Provide the [x, y] coordinate of the cell's center where the given text is located.  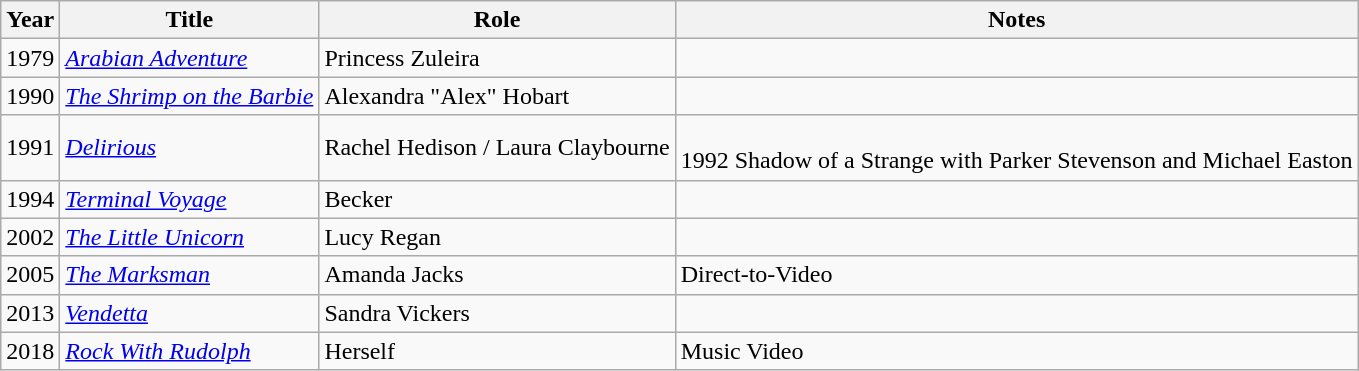
Sandra Vickers [497, 313]
2005 [30, 275]
1992 Shadow of a Strange with Parker Stevenson and Michael Easton [1016, 148]
Title [190, 20]
Vendetta [190, 313]
The Shrimp on the Barbie [190, 96]
1991 [30, 148]
Delirious [190, 148]
Herself [497, 351]
Alexandra "Alex" Hobart [497, 96]
Arabian Adventure [190, 58]
Lucy Regan [497, 237]
Amanda Jacks [497, 275]
Role [497, 20]
Year [30, 20]
Rachel Hedison / Laura Claybourne [497, 148]
Direct-to-Video [1016, 275]
Rock With Rudolph [190, 351]
1990 [30, 96]
The Little Unicorn [190, 237]
2013 [30, 313]
2018 [30, 351]
1994 [30, 199]
Music Video [1016, 351]
2002 [30, 237]
The Marksman [190, 275]
Notes [1016, 20]
Princess Zuleira [497, 58]
Becker [497, 199]
Terminal Voyage [190, 199]
1979 [30, 58]
